For the text-containing cell, return its midpoint in (x, y) coordinate format. 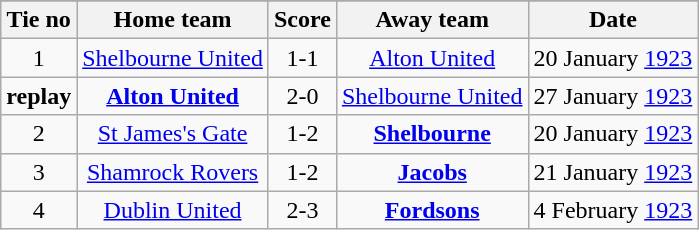
2-0 (302, 96)
Score (302, 20)
21 January 1923 (613, 172)
4 February 1923 (613, 210)
4 (39, 210)
Dublin United (173, 210)
Home team (173, 20)
Jacobs (432, 172)
1 (39, 58)
Shamrock Rovers (173, 172)
27 January 1923 (613, 96)
3 (39, 172)
2 (39, 134)
Date (613, 20)
2-3 (302, 210)
St James's Gate (173, 134)
Away team (432, 20)
Fordsons (432, 210)
replay (39, 96)
Shelbourne (432, 134)
1-1 (302, 58)
Tie no (39, 20)
